Scan for the cell matching the given text and deliver its [X, Y] coordinate at center. 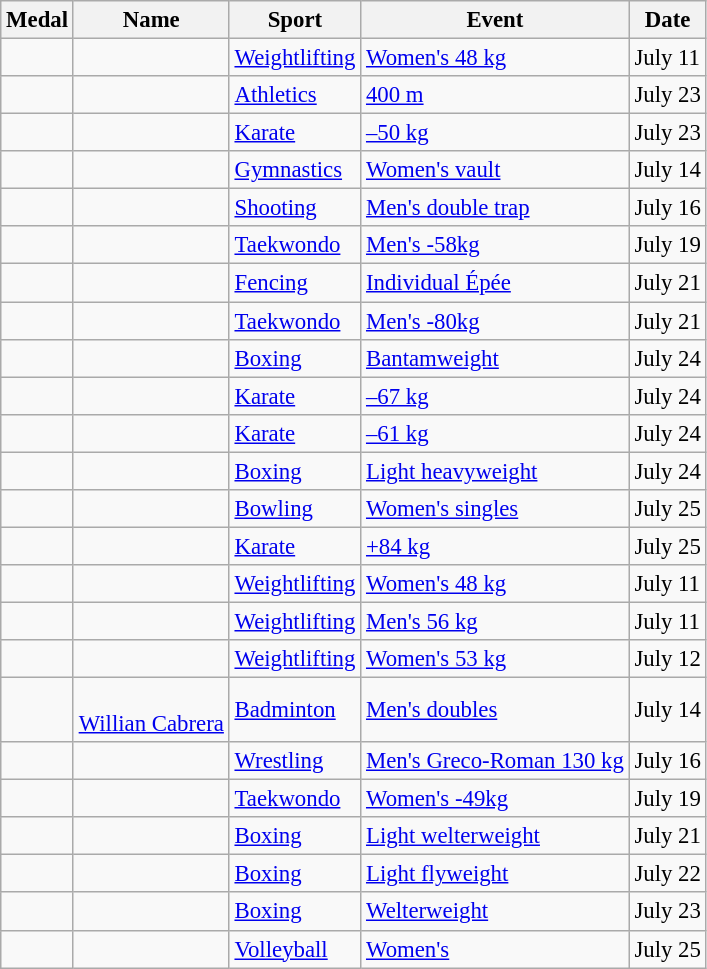
Women's vault [495, 170]
Bowling [295, 509]
Fencing [295, 283]
Men's 56 kg [495, 621]
400 m [495, 95]
Willian Cabrera [151, 710]
Light flyweight [495, 874]
Men's doubles [495, 710]
Men's double trap [495, 208]
Light heavyweight [495, 471]
Medal [38, 20]
Event [495, 20]
Women's [495, 949]
Name [151, 20]
Women's singles [495, 509]
–61 kg [495, 433]
Shooting [295, 208]
Welterweight [495, 912]
July 22 [668, 874]
Individual Épée [495, 283]
Bantamweight [495, 358]
Men's -80kg [495, 321]
Date [668, 20]
Sport [295, 20]
Women's -49kg [495, 799]
Wrestling [295, 761]
–67 kg [495, 396]
Men's Greco-Roman 130 kg [495, 761]
Women's 53 kg [495, 659]
–50 kg [495, 133]
+84 kg [495, 546]
Volleyball [295, 949]
Gymnastics [295, 170]
Badminton [295, 710]
Athletics [295, 95]
July 12 [668, 659]
Men's -58kg [495, 245]
Light welterweight [495, 836]
